Scan for the cell matching the given text and deliver its (X, Y) coordinate at center. 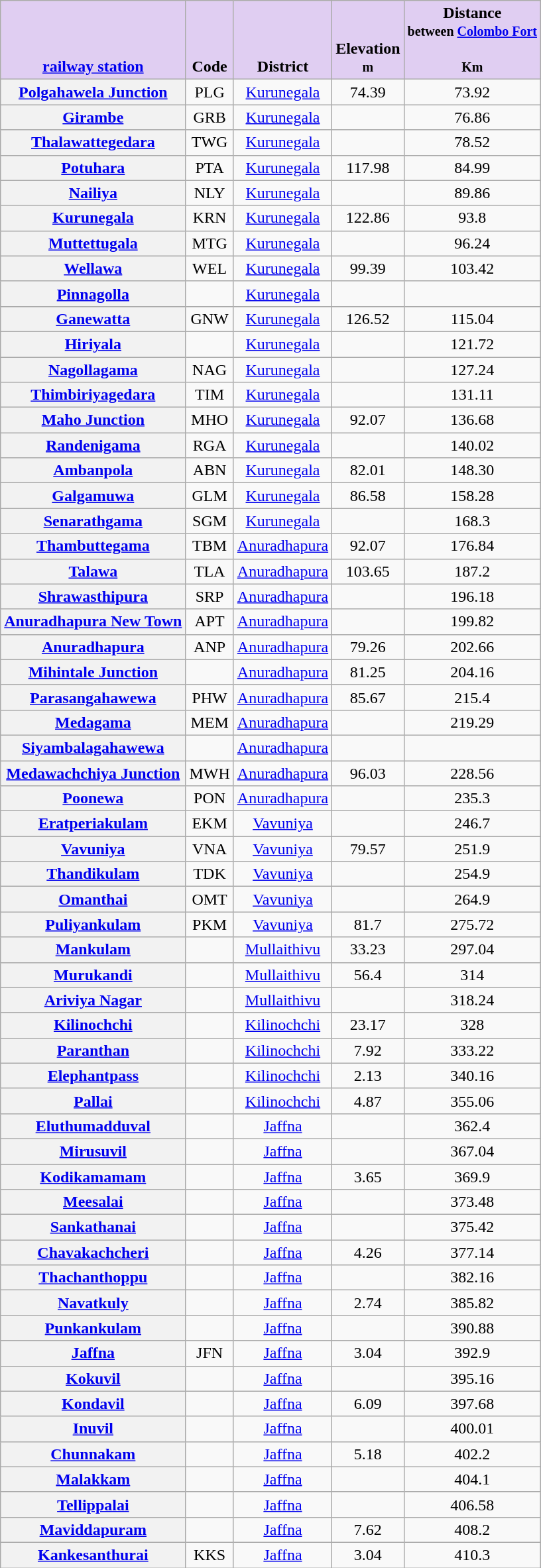
3.65 (368, 1176)
5.18 (368, 1454)
204.16 (472, 672)
Navatkuly (93, 1303)
Medawachchiya Junction (93, 773)
122.86 (368, 218)
GLM (210, 496)
355.06 (472, 1101)
89.86 (472, 193)
Anuradhapura New Town (93, 622)
78.52 (472, 142)
176.84 (472, 546)
73.92 (472, 92)
196.18 (472, 596)
GNW (210, 319)
362.4 (472, 1126)
Kodikamamam (93, 1176)
PTA (210, 168)
SRP (210, 596)
PHW (210, 697)
7.62 (368, 1530)
Tellippalai (93, 1504)
PLG (210, 92)
390.88 (472, 1328)
Maviddapuram (93, 1530)
Polgahawela Junction (93, 92)
340.16 (472, 1076)
Thandikulam (93, 874)
385.82 (472, 1303)
117.98 (368, 168)
MWH (210, 773)
375.42 (472, 1227)
Elevationm (368, 40)
ANP (210, 647)
Nagollagama (93, 369)
Malakkam (93, 1479)
408.2 (472, 1530)
84.99 (472, 168)
131.11 (472, 395)
99.39 (368, 268)
103.65 (368, 571)
Wellawa (93, 268)
93.8 (472, 218)
115.04 (472, 319)
395.16 (472, 1378)
Ambanpola (93, 471)
Shrawasthipura (93, 596)
Senarathgama (93, 521)
Kankesanthurai (93, 1555)
74.39 (368, 92)
56.4 (368, 975)
NLY (210, 193)
Meesalai (93, 1202)
Thachanthoppu (93, 1278)
333.22 (472, 1050)
TDK (210, 874)
264.9 (472, 899)
WEL (210, 268)
Mirusuvil (93, 1151)
MEM (210, 722)
Ariviya Nagar (93, 1000)
96.03 (368, 773)
Mihintale Junction (93, 672)
SGM (210, 521)
Code (210, 40)
369.9 (472, 1176)
Eratperiakulam (93, 824)
Kokuvil (93, 1378)
275.72 (472, 924)
199.82 (472, 622)
127.24 (472, 369)
JFN (210, 1353)
Girambe (93, 117)
397.68 (472, 1404)
86.58 (368, 496)
Parasangahawewa (93, 697)
Potuhara (93, 168)
Hiriyala (93, 344)
TLA (210, 571)
Chavakachcheri (93, 1253)
Kondavil (93, 1404)
85.67 (368, 697)
400.01 (472, 1429)
APT (210, 622)
202.66 (472, 647)
Eluthumadduval (93, 1126)
NAG (210, 369)
4.26 (368, 1253)
ABN (210, 471)
377.14 (472, 1253)
187.2 (472, 571)
Chunnakam (93, 1454)
382.16 (472, 1278)
367.04 (472, 1151)
235.3 (472, 799)
Medagama (93, 722)
Randenigama (93, 445)
314 (472, 975)
406.58 (472, 1504)
Sankathanai (93, 1227)
23.17 (368, 1025)
251.9 (472, 849)
76.86 (472, 117)
Mankulam (93, 950)
Siyambalagahawewa (93, 748)
410.3 (472, 1555)
GRB (210, 117)
297.04 (472, 950)
140.02 (472, 445)
Thambuttegama (93, 546)
254.9 (472, 874)
79.26 (368, 647)
TBM (210, 546)
246.7 (472, 824)
404.1 (472, 1479)
Murukandi (93, 975)
Elephantpass (93, 1076)
96.24 (472, 243)
158.28 (472, 496)
33.23 (368, 950)
126.52 (368, 319)
Poonewa (93, 799)
Thalawattegedara (93, 142)
VNA (210, 849)
Pallai (93, 1101)
Paranthan (93, 1050)
2.74 (368, 1303)
215.4 (472, 697)
81.25 (368, 672)
Ganewatta (93, 319)
136.68 (472, 420)
7.92 (368, 1050)
103.42 (472, 268)
79.57 (368, 849)
2.13 (368, 1076)
RGA (210, 445)
Thimbiriyagedara (93, 395)
TIM (210, 395)
Punkankulam (93, 1328)
TWG (210, 142)
Muttettugala (93, 243)
PON (210, 799)
6.09 (368, 1404)
81.7 (368, 924)
402.2 (472, 1454)
Nailiya (93, 193)
228.56 (472, 773)
KRN (210, 218)
Talawa (93, 571)
Omanthai (93, 899)
121.72 (472, 344)
OMT (210, 899)
Galgamuwa (93, 496)
Maho Junction (93, 420)
Puliyankulam (93, 924)
4.87 (368, 1101)
PKM (210, 924)
219.29 (472, 722)
Distancebetween Colombo FortKm (472, 40)
EKM (210, 824)
railway station (93, 40)
148.30 (472, 471)
82.01 (368, 471)
168.3 (472, 521)
318.24 (472, 1000)
328 (472, 1025)
373.48 (472, 1202)
District (282, 40)
Inuvil (93, 1429)
MTG (210, 243)
KKS (210, 1555)
Pinnagolla (93, 294)
MHO (210, 420)
392.9 (472, 1353)
